Locate the cell with the specified text and output its [x, y] center coordinate. 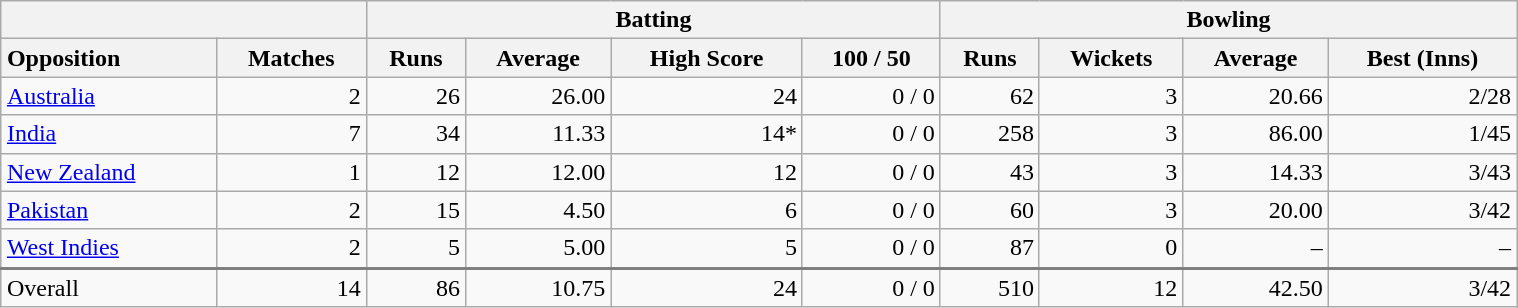
Bowling [1228, 20]
Matches [291, 58]
258 [990, 134]
Wickets [1110, 58]
0 [1110, 248]
62 [990, 96]
5.00 [538, 248]
26 [416, 96]
New Zealand [108, 172]
14.33 [1256, 172]
6 [707, 210]
7 [291, 134]
West Indies [108, 248]
60 [990, 210]
86 [416, 288]
43 [990, 172]
Pakistan [108, 210]
1 [291, 172]
India [108, 134]
86.00 [1256, 134]
4.50 [538, 210]
87 [990, 248]
High Score [707, 58]
Australia [108, 96]
Batting [653, 20]
3/43 [1422, 172]
12.00 [538, 172]
42.50 [1256, 288]
11.33 [538, 134]
26.00 [538, 96]
20.00 [1256, 210]
100 / 50 [871, 58]
Opposition [108, 58]
10.75 [538, 288]
Best (Inns) [1422, 58]
14 [291, 288]
2/28 [1422, 96]
510 [990, 288]
20.66 [1256, 96]
34 [416, 134]
1/45 [1422, 134]
14* [707, 134]
Overall [108, 288]
15 [416, 210]
